Pinpoint the cell where the given text exists, returning its (X, Y) midpoint coordinate. 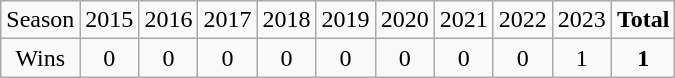
2020 (404, 20)
2019 (346, 20)
Wins (40, 58)
2022 (522, 20)
2023 (582, 20)
2017 (228, 20)
Total (643, 20)
2016 (168, 20)
Season (40, 20)
2018 (286, 20)
2021 (464, 20)
2015 (110, 20)
